Return (X, Y) of the center of cell containing provided text 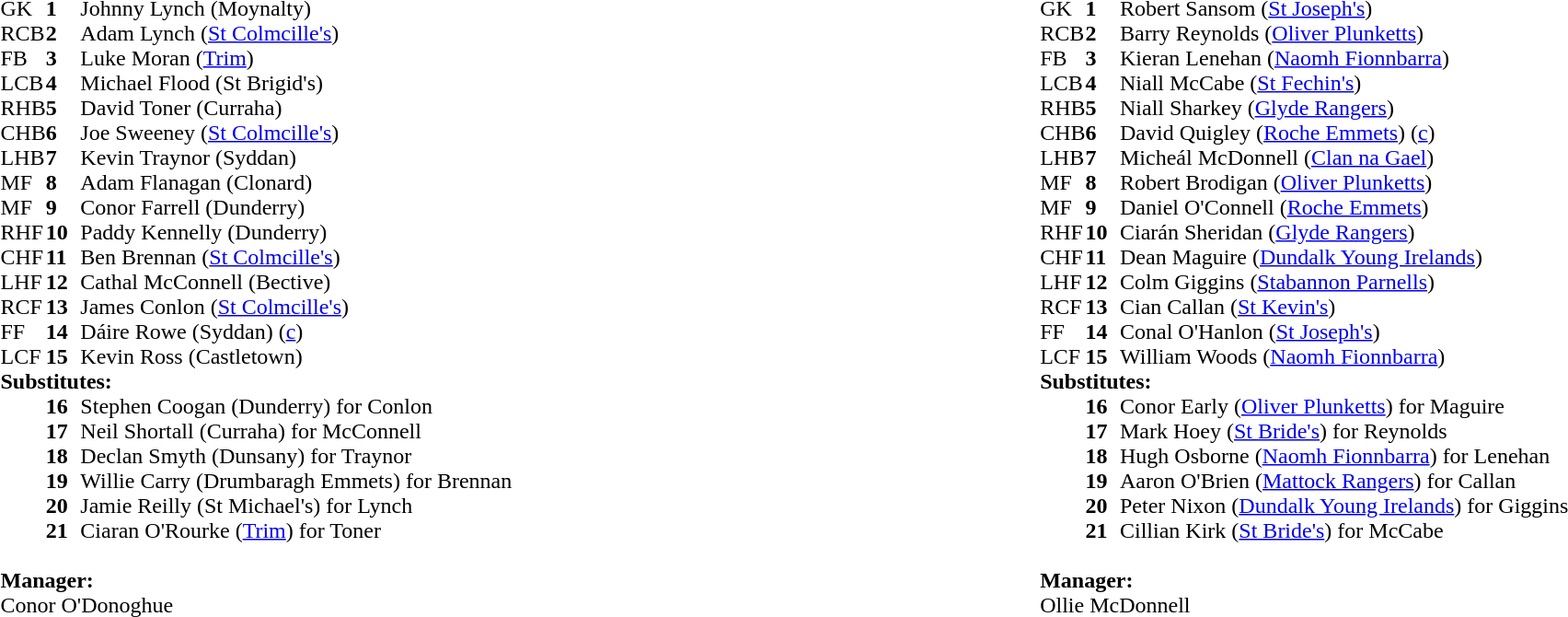
William Woods (Naomh Fionnbarra) (1343, 357)
Michael Flood (St Brigid's) (296, 83)
Conal O'Hanlon (St Joseph's) (1343, 332)
Cathal McConnell (Bective) (296, 282)
Barry Reynolds (Oliver Plunketts) (1343, 33)
Colm Giggins (Stabannon Parnells) (1343, 282)
Paddy Kennelly (Dunderry) (296, 232)
Daniel O'Connell (Roche Emmets) (1343, 208)
Jamie Reilly (St Michael's) for Lynch (296, 506)
Conor Early (Oliver Plunketts) for Maguire (1343, 407)
Dean Maguire (Dundalk Young Irelands) (1343, 258)
Kieran Lenehan (Naomh Fionnbarra) (1343, 59)
Niall McCabe (St Fechin's) (1343, 83)
Joe Sweeney (St Colmcille's) (296, 133)
David Toner (Curraha) (296, 109)
Peter Nixon (Dundalk Young Irelands) for Giggins (1343, 506)
Kevin Traynor (Syddan) (296, 158)
Dáire Rowe (Syddan) (c) (296, 332)
Neil Shortall (Curraha) for McConnell (296, 431)
Stephen Coogan (Dunderry) for Conlon (296, 407)
Adam Flanagan (Clonard) (296, 182)
Declan Smyth (Dunsany) for Traynor (296, 457)
Luke Moran (Trim) (296, 59)
Willie Carry (Drumbaragh Emmets) for Brennan (296, 481)
Robert Brodigan (Oliver Plunketts) (1343, 182)
Hugh Osborne (Naomh Fionnbarra) for Lenehan (1343, 457)
Niall Sharkey (Glyde Rangers) (1343, 109)
Adam Lynch (St Colmcille's) (296, 33)
James Conlon (St Colmcille's) (296, 308)
Mark Hoey (St Bride's) for Reynolds (1343, 431)
Conor Farrell (Dunderry) (296, 208)
Cian Callan (St Kevin's) (1343, 308)
Kevin Ross (Castletown) (296, 357)
Ben Brennan (St Colmcille's) (296, 258)
David Quigley (Roche Emmets) (c) (1343, 133)
Ciarán Sheridan (Glyde Rangers) (1343, 232)
Cillian Kirk (St Bride's) for McCabe (1343, 530)
Ciaran O'Rourke (Trim) for Toner (296, 530)
Micheál McDonnell (Clan na Gael) (1343, 158)
Aaron O'Brien (Mattock Rangers) for Callan (1343, 481)
